Detect which cell encompasses the target text, then output its (x, y) center coordinate. 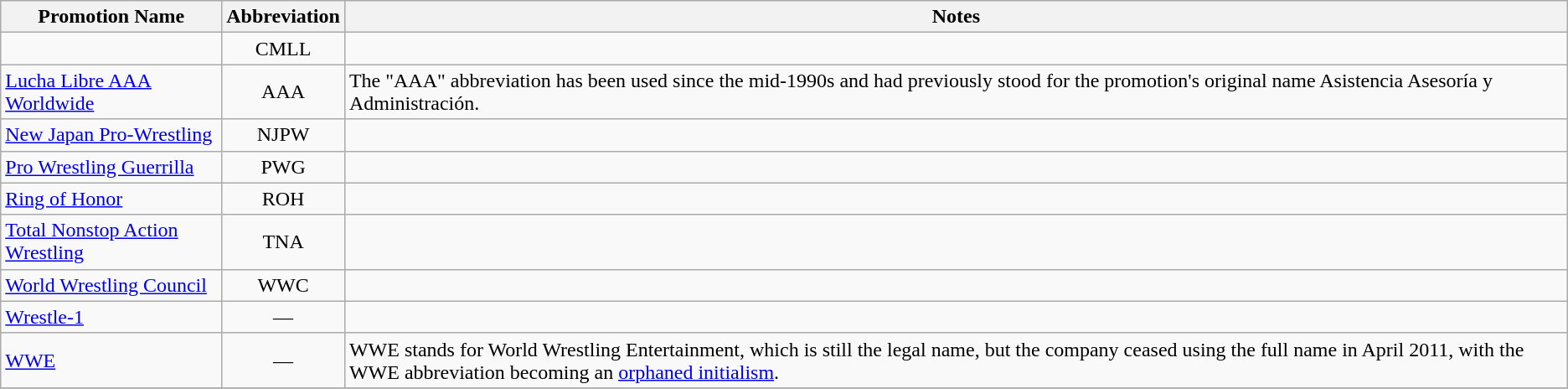
New Japan Pro-Wrestling (111, 135)
Ring of Honor (111, 199)
ROH (283, 199)
CMLL (283, 49)
Notes (956, 17)
Pro Wrestling Guerrilla (111, 167)
World Wrestling Council (111, 285)
Wrestle-1 (111, 317)
PWG (283, 167)
WWE (111, 360)
TNA (283, 241)
AAA (283, 92)
Lucha Libre AAA Worldwide (111, 92)
NJPW (283, 135)
Total Nonstop Action Wrestling (111, 241)
WWC (283, 285)
Promotion Name (111, 17)
Abbreviation (283, 17)
